For the text-containing cell, return its midpoint in (x, y) coordinate format. 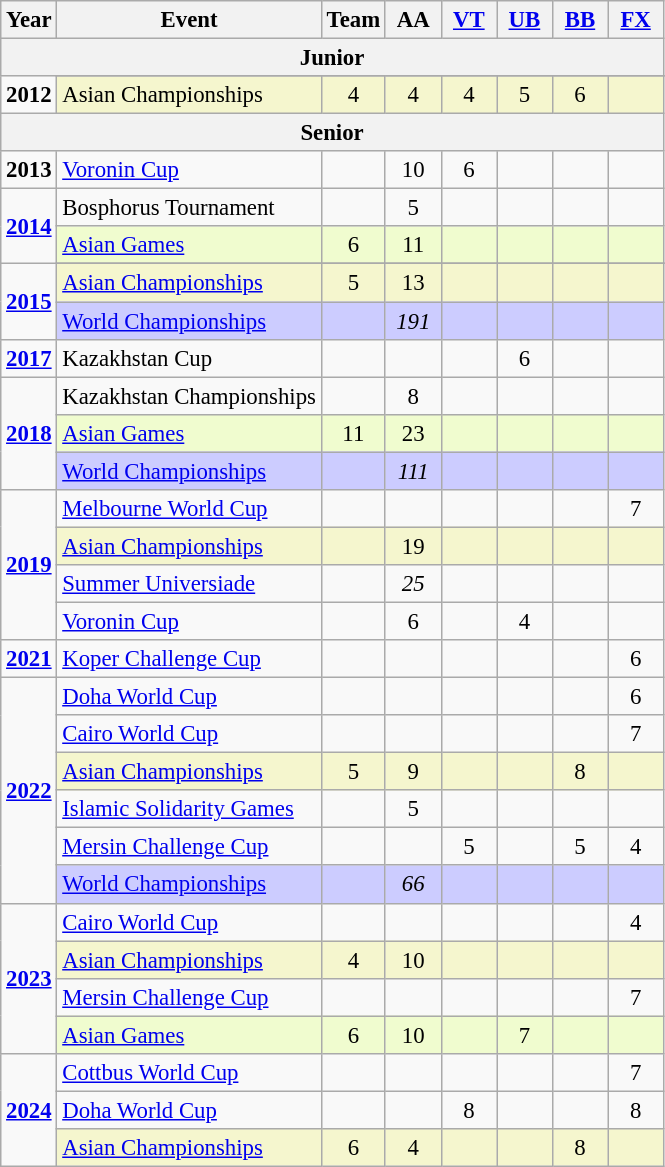
23 (413, 433)
191 (413, 321)
Koper Challenge Cup (189, 659)
VT (469, 20)
2014 (29, 226)
2021 (29, 659)
13 (413, 283)
Kazakhstan Championships (189, 396)
2018 (29, 434)
2022 (29, 791)
Melbourne World Cup (189, 509)
Kazakhstan Cup (189, 358)
25 (413, 584)
2015 (29, 302)
2012 (29, 95)
Islamic Solidarity Games (189, 809)
Senior (332, 133)
UB (525, 20)
9 (413, 772)
2013 (29, 170)
Event (189, 20)
2017 (29, 358)
Year (29, 20)
Bosphorus Tournament (189, 208)
Summer Universiade (189, 584)
19 (413, 546)
2023 (29, 978)
AA (413, 20)
Team (353, 20)
BB (580, 20)
Junior (332, 58)
2019 (29, 565)
2024 (29, 1110)
Cottbus World Cup (189, 1073)
66 (413, 885)
111 (413, 471)
FX (636, 20)
